Return [X, Y] of the center of cell containing provided text 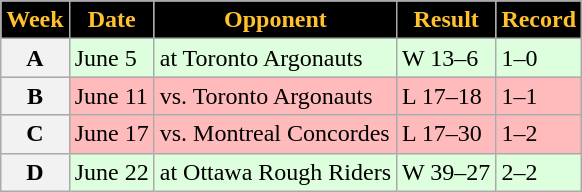
W 13–6 [446, 58]
1–0 [539, 58]
at Ottawa Rough Riders [275, 172]
Date [112, 20]
B [35, 96]
June 17 [112, 134]
W 39–27 [446, 172]
D [35, 172]
Opponent [275, 20]
vs. Toronto Argonauts [275, 96]
Record [539, 20]
A [35, 58]
vs. Montreal Concordes [275, 134]
2–2 [539, 172]
Week [35, 20]
1–2 [539, 134]
June 5 [112, 58]
June 22 [112, 172]
at Toronto Argonauts [275, 58]
Result [446, 20]
C [35, 134]
1–1 [539, 96]
L 17–30 [446, 134]
L 17–18 [446, 96]
June 11 [112, 96]
